For the text-containing cell, return its midpoint in (X, Y) coordinate format. 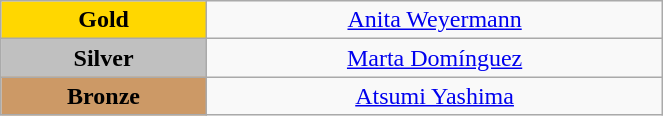
Silver (104, 58)
Bronze (104, 96)
Atsumi Yashima (434, 96)
Anita Weyermann (434, 20)
Gold (104, 20)
Marta Domínguez (434, 58)
